Determine the [x, y] coordinate at the center of the cell enclosing the given text.  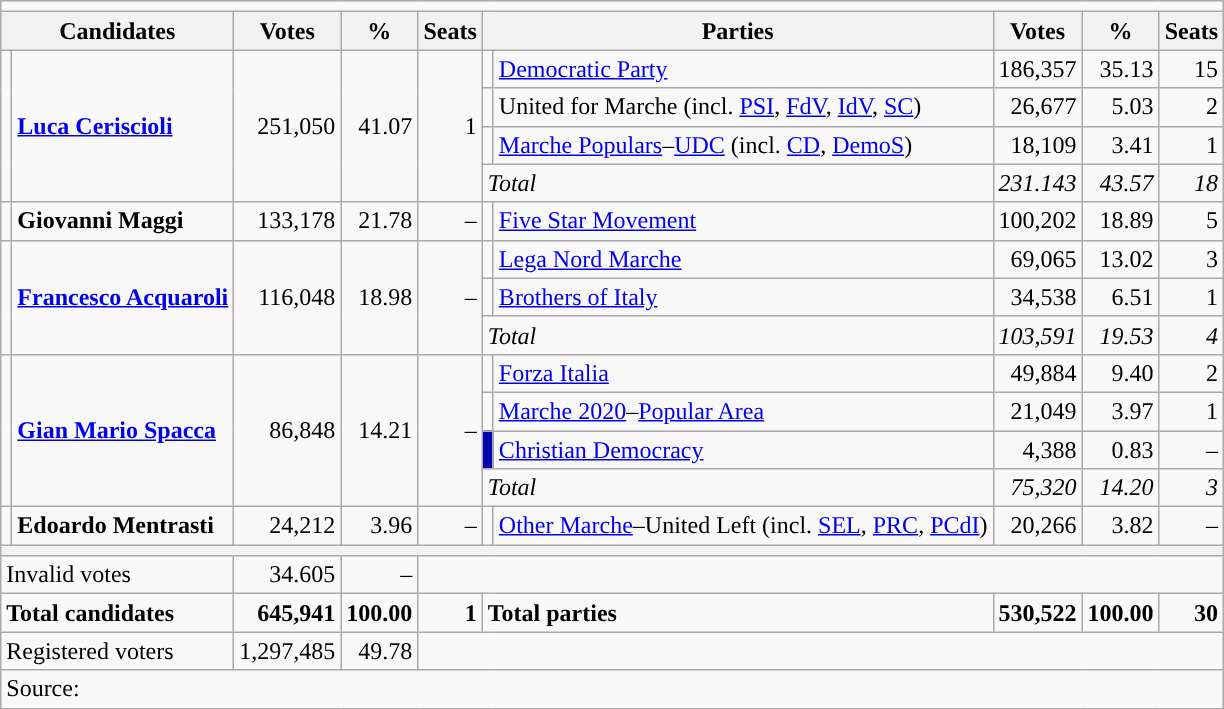
30 [1191, 613]
Gian Mario Spacca [123, 430]
5.03 [1120, 107]
United for Marche (incl. PSI, FdV, IdV, SC) [743, 107]
15 [1191, 69]
Total candidates [118, 613]
133,178 [288, 221]
4 [1191, 335]
Candidates [118, 31]
49,884 [1038, 373]
3.41 [1120, 145]
26,677 [1038, 107]
231.143 [1038, 183]
Source: [612, 689]
49.78 [380, 651]
34.605 [288, 575]
9.40 [1120, 373]
18 [1191, 183]
186,357 [1038, 69]
86,848 [288, 430]
Other Marche–United Left (incl. SEL, PRC, PCdI) [743, 526]
18.89 [1120, 221]
19.53 [1120, 335]
24,212 [288, 526]
Parties [738, 31]
Marche Populars–UDC (incl. CD, DemoS) [743, 145]
41.07 [380, 126]
Total parties [738, 613]
13.02 [1120, 259]
34,538 [1038, 297]
35.13 [1120, 69]
3.82 [1120, 526]
Edoardo Mentrasti [123, 526]
Francesco Acquaroli [123, 297]
0.83 [1120, 449]
Christian Democracy [743, 449]
530,522 [1038, 613]
4,388 [1038, 449]
43.57 [1120, 183]
Giovanni Maggi [123, 221]
18,109 [1038, 145]
645,941 [288, 613]
Five Star Movement [743, 221]
Brothers of Italy [743, 297]
Marche 2020–Popular Area [743, 411]
21.78 [380, 221]
251,050 [288, 126]
Registered voters [118, 651]
18.98 [380, 297]
Luca Ceriscioli [123, 126]
5 [1191, 221]
14.20 [1120, 488]
6.51 [1120, 297]
Democratic Party [743, 69]
Lega Nord Marche [743, 259]
1,297,485 [288, 651]
75,320 [1038, 488]
21,049 [1038, 411]
3.96 [380, 526]
103,591 [1038, 335]
Forza Italia [743, 373]
3.97 [1120, 411]
100,202 [1038, 221]
20,266 [1038, 526]
69,065 [1038, 259]
Invalid votes [118, 575]
14.21 [380, 430]
116,048 [288, 297]
